Capture the cell that displays the provided text and extract its [X, Y] central coordinate. 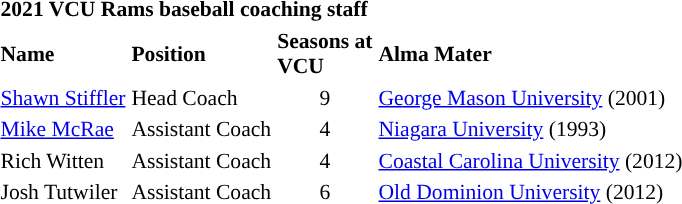
Seasons atVCU [325, 53]
Head Coach [202, 98]
9 [325, 98]
Position [202, 53]
